Search for the cell housing the specified text and yield its [x, y] center coordinate. 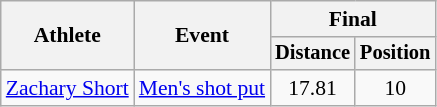
Position [395, 54]
Event [202, 36]
10 [395, 88]
Zachary Short [68, 88]
Final [352, 19]
Men's shot put [202, 88]
Distance [312, 54]
Athlete [68, 36]
17.81 [312, 88]
